Scan for the cell matching the given text and deliver its (x, y) coordinate at center. 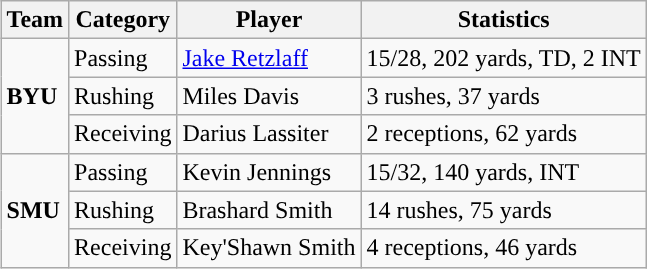
Darius Lassiter (269, 134)
Miles Davis (269, 96)
15/28, 202 yards, TD, 2 INT (504, 58)
2 receptions, 62 yards (504, 134)
Statistics (504, 20)
Key'Shawn Smith (269, 248)
4 receptions, 46 yards (504, 248)
SMU (35, 210)
14 rushes, 75 yards (504, 210)
3 rushes, 37 yards (504, 96)
Player (269, 20)
BYU (35, 96)
Jake Retzlaff (269, 58)
Team (35, 20)
Kevin Jennings (269, 172)
Brashard Smith (269, 210)
Category (123, 20)
15/32, 140 yards, INT (504, 172)
